Capture the cell that displays the provided text and extract its [x, y] central coordinate. 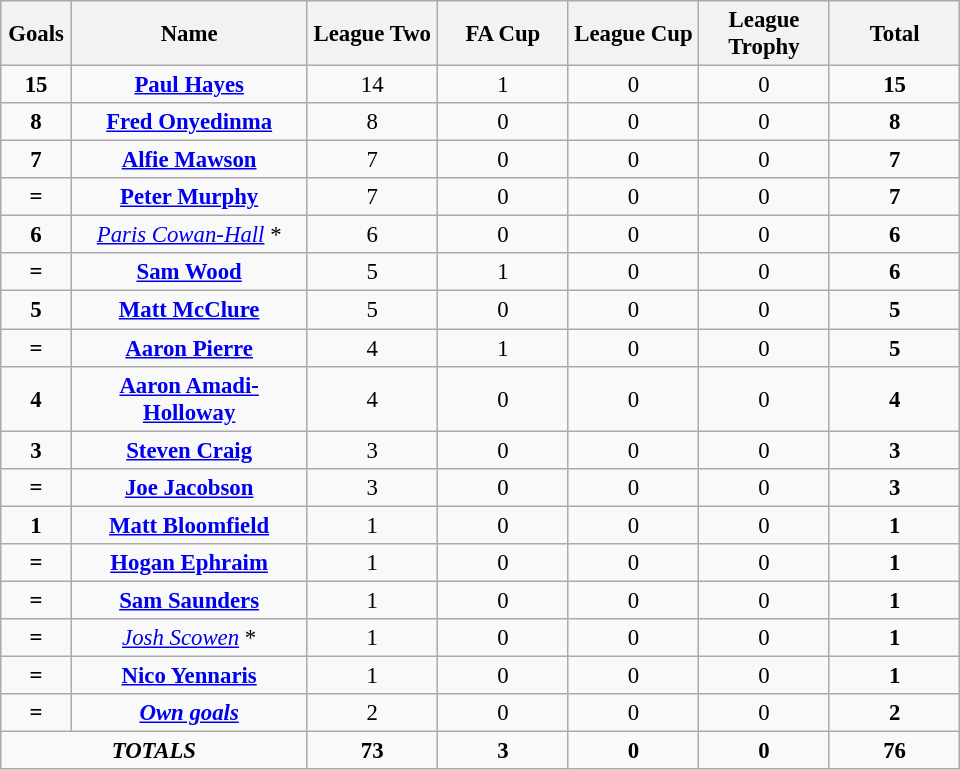
76 [894, 751]
Paris Cowan-Hall * [189, 235]
Name [189, 34]
Nico Yennaris [189, 675]
League Two [372, 34]
TOTALS [154, 751]
Joe Jacobson [189, 487]
Josh Scowen * [189, 638]
Own goals [189, 713]
Goals [36, 34]
73 [372, 751]
Alfie Mawson [189, 160]
Steven Craig [189, 450]
Aaron Amadi-Holloway [189, 398]
Total [894, 34]
League Trophy [764, 34]
FA Cup [504, 34]
Hogan Ephraim [189, 563]
14 [372, 85]
Sam Wood [189, 273]
Paul Hayes [189, 85]
League Cup [634, 34]
Peter Murphy [189, 197]
Fred Onyedinma [189, 122]
Sam Saunders [189, 600]
Matt Bloomfield [189, 525]
Aaron Pierre [189, 348]
Matt McClure [189, 310]
